Extract the (x, y) coordinate from the center of the cell holding the provided text.  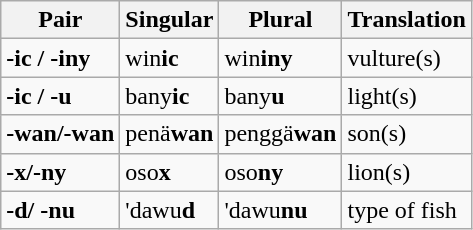
-ic / -u (60, 96)
-x/-ny (60, 172)
type of fish (406, 210)
penäwan (170, 134)
'dawunu (280, 210)
osony (280, 172)
osox (170, 172)
vulture(s) (406, 58)
lion(s) (406, 172)
-ic / -iny (60, 58)
penggäwan (280, 134)
banyu (280, 96)
-d/ -nu (60, 210)
wininy (280, 58)
-wan/-wan (60, 134)
Singular (170, 20)
son(s) (406, 134)
Translation (406, 20)
'dawud (170, 210)
banyic (170, 96)
light(s) (406, 96)
Pair (60, 20)
winic (170, 58)
Plural (280, 20)
